Provide the (X, Y) coordinate of the cell's center where the given text is located.  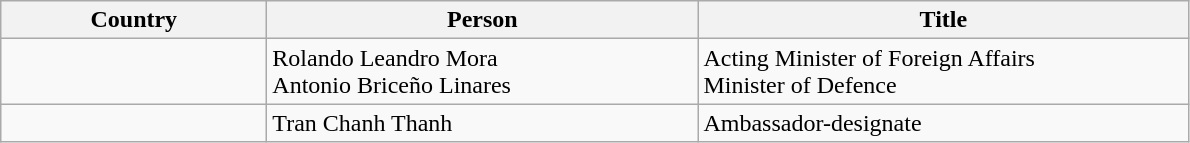
Title (944, 20)
Tran Chanh Thanh (482, 123)
Ambassador-designate (944, 123)
Rolando Leandro MoraAntonio Briceño Linares (482, 72)
Acting Minister of Foreign AffairsMinister of Defence (944, 72)
Person (482, 20)
Country (134, 20)
